Detect which cell encompasses the target text, then output its [X, Y] center coordinate. 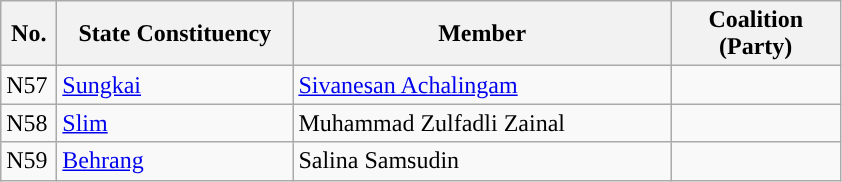
Muhammad Zulfadli Zainal [482, 123]
N59 [29, 161]
N57 [29, 85]
Sivanesan Achalingam [482, 85]
Coalition (Party) [756, 34]
Behrang [175, 161]
Slim [175, 123]
No. [29, 34]
Sungkai [175, 85]
Member [482, 34]
Salina Samsudin [482, 161]
N58 [29, 123]
State Constituency [175, 34]
